Find where the given text appears and provide that cell's center as [X, Y] coordinate. 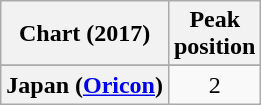
Chart (2017) [85, 34]
Peakposition [214, 34]
2 [214, 85]
Japan (Oricon) [85, 85]
